Search for the cell housing the specified text and yield its [X, Y] center coordinate. 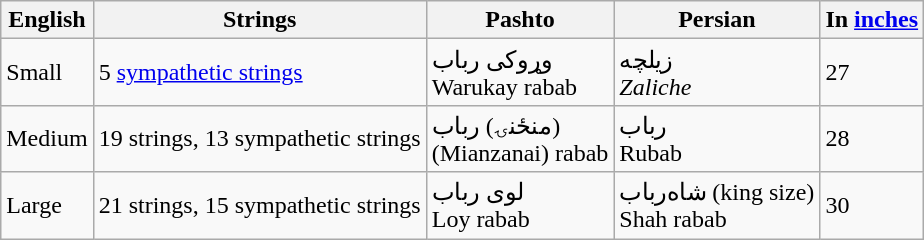
21 strings, 15 sympathetic strings [260, 206]
Large [47, 206]
ربابRubab [717, 138]
زيلچهZaliche [717, 72]
28 [872, 138]
Strings [260, 20]
English [47, 20]
وړوکی ربابWarukay rabab [520, 72]
In inches [872, 20]
منځنۍ) رباب)(Mianzanai) rabab [520, 138]
Small [47, 72]
شاه‌رباب (king size)Shah rabab [717, 206]
Persian [717, 20]
Medium [47, 138]
5 sympathetic strings [260, 72]
30 [872, 206]
27 [872, 72]
لوی ربابLoy rabab [520, 206]
Pashto [520, 20]
19 strings, 13 sympathetic strings [260, 138]
